Extract the (x, y) coordinate from the center of the cell holding the provided text.  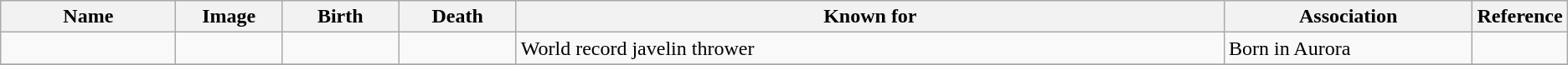
Death (457, 17)
Birth (340, 17)
Reference (1519, 17)
Known for (869, 17)
Image (230, 17)
Name (89, 17)
Born in Aurora (1348, 48)
World record javelin thrower (869, 48)
Association (1348, 17)
